Detect which cell encompasses the target text, then output its (X, Y) center coordinate. 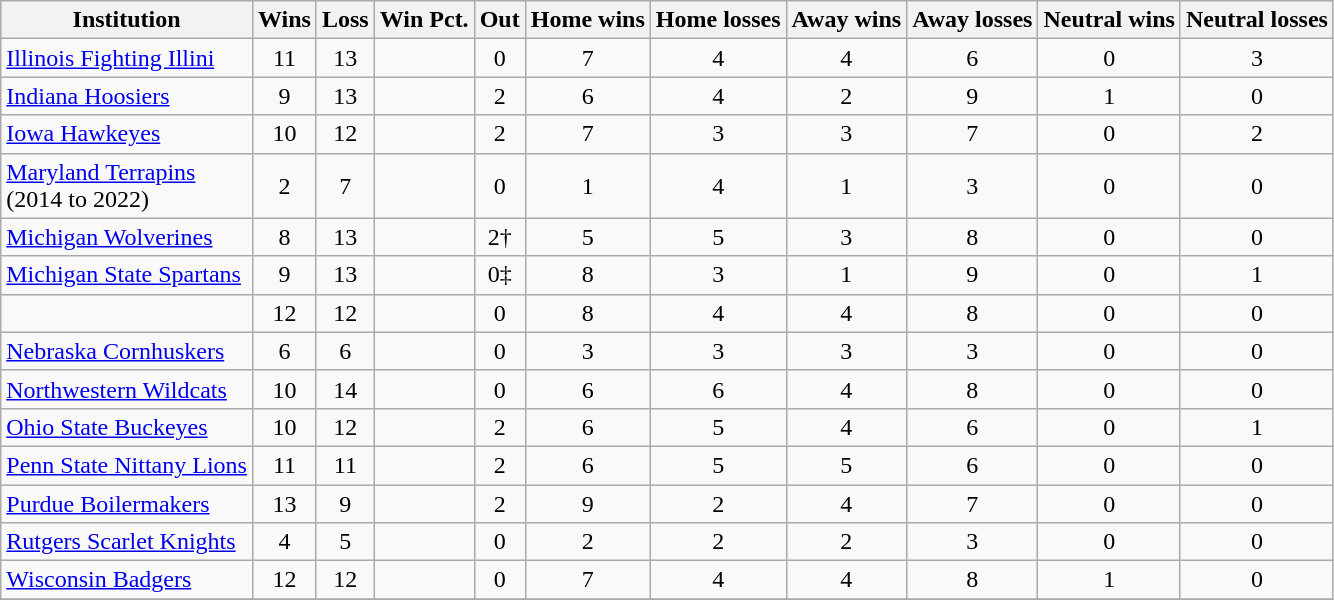
Ohio State Buckeyes (127, 427)
Neutral losses (1256, 20)
Loss (345, 20)
0‡ (500, 275)
14 (345, 389)
Rutgers Scarlet Knights (127, 542)
Iowa Hawkeyes (127, 134)
2† (500, 237)
Maryland Terrapins(2014 to 2022) (127, 186)
Home losses (718, 20)
Michigan State Spartans (127, 275)
Northwestern Wildcats (127, 389)
Neutral wins (1109, 20)
Purdue Boilermakers (127, 503)
Away losses (972, 20)
Illinois Fighting Illini (127, 58)
Indiana Hoosiers (127, 96)
Michigan Wolverines (127, 237)
Penn State Nittany Lions (127, 465)
Nebraska Cornhuskers (127, 351)
Away wins (846, 20)
Home wins (588, 20)
Wisconsin Badgers (127, 580)
Wins (284, 20)
Win Pct. (424, 20)
Out (500, 20)
Institution (127, 20)
